Find where the given text appears and provide that cell's center as (x, y) coordinate. 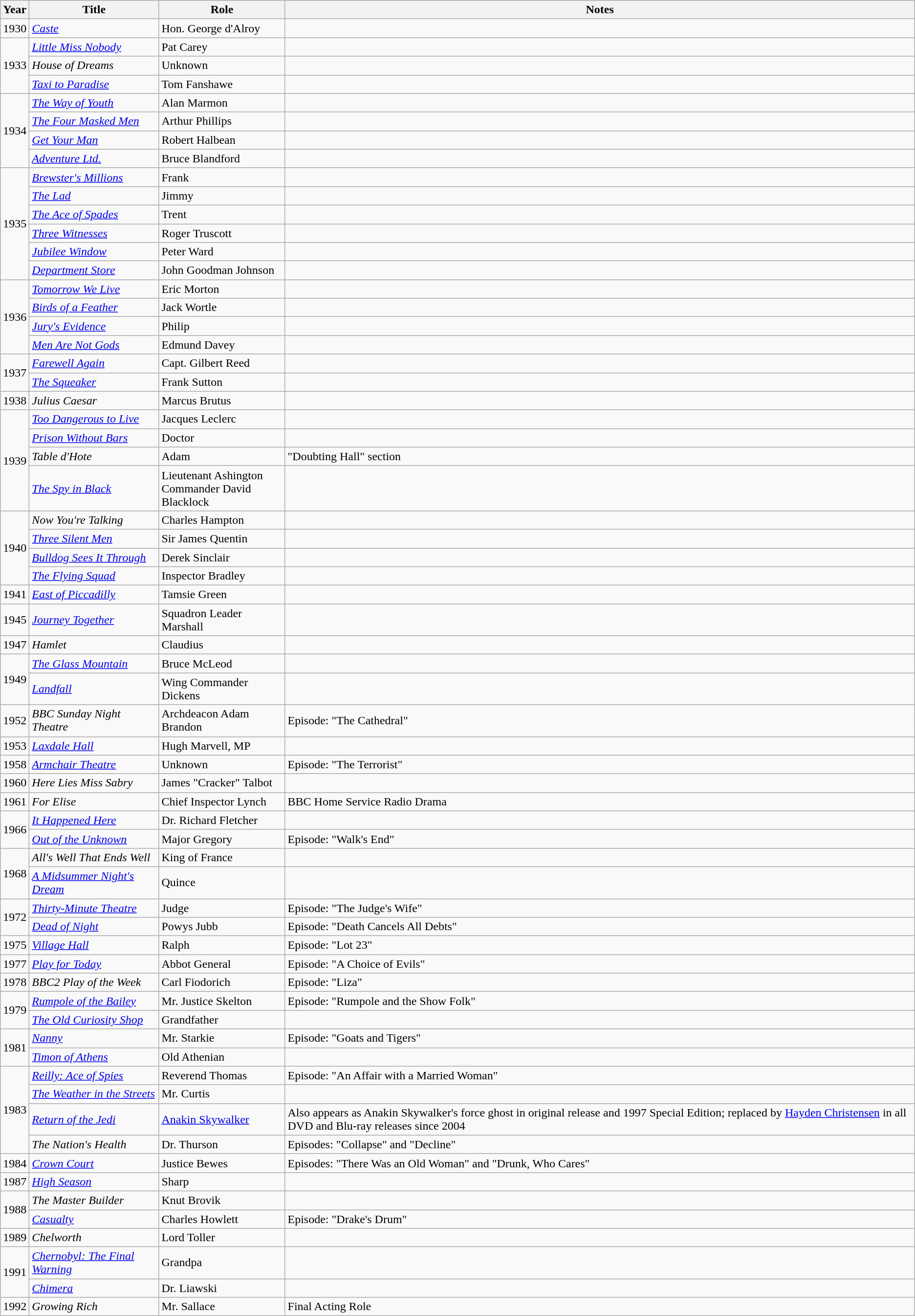
Eric Morton (222, 289)
Peter Ward (222, 252)
Knut Brovik (222, 1200)
The Weather in the Streets (94, 1094)
1949 (15, 680)
The Squeaker (94, 382)
Chelworth (94, 1238)
Anakin Skywalker (222, 1119)
High Season (94, 1182)
Marcus Brutus (222, 401)
Mr. Curtis (222, 1094)
The Lad (94, 196)
1977 (15, 964)
1938 (15, 401)
Inspector Bradley (222, 576)
Philip (222, 326)
1952 (15, 721)
1978 (15, 982)
For Elise (94, 802)
Episode: "Goats and Tigers" (600, 1038)
The Glass Mountain (94, 664)
Frank (222, 177)
Armchair Theatre (94, 764)
Village Hall (94, 945)
Roger Truscott (222, 233)
Hon. George d'Alroy (222, 28)
1937 (15, 373)
Episode: "Drake's Drum" (600, 1219)
King of France (222, 857)
Episodes: "There Was an Old Woman" and "Drunk, Who Cares" (600, 1163)
Bruce Blandford (222, 158)
Sharp (222, 1182)
Final Acting Role (600, 1307)
Title (94, 10)
Robert Halbean (222, 140)
Hamlet (94, 645)
1940 (15, 548)
Episode: "A Choice of Evils" (600, 964)
Wing Commander Dickens (222, 689)
Episodes: "Collapse" and "Decline" (600, 1144)
Chernobyl: The Final Warning (94, 1263)
1989 (15, 1238)
Mr. Starkie (222, 1038)
Journey Together (94, 620)
Jack Wortle (222, 308)
Reverend Thomas (222, 1075)
Three Silent Men (94, 538)
Role (222, 10)
1983 (15, 1110)
Timon of Athens (94, 1057)
East of Piccadilly (94, 595)
Taxi to Paradise (94, 84)
Notes (600, 10)
Here Lies Miss Sabry (94, 783)
Dr. Liawski (222, 1288)
1958 (15, 764)
Laxdale Hall (94, 746)
Brewster's Millions (94, 177)
Adventure Ltd. (94, 158)
Squadron Leader Marshall (222, 620)
Mr. Sallace (222, 1307)
Archdeacon Adam Brandon (222, 721)
Casualty (94, 1219)
1987 (15, 1182)
Justice Bewes (222, 1163)
Old Athenian (222, 1057)
Get Your Man (94, 140)
Claudius (222, 645)
1933 (15, 66)
Trent (222, 214)
Grandfather (222, 1020)
Episode: "Death Cancels All Debts" (600, 927)
The Spy in Black (94, 488)
1960 (15, 783)
1991 (15, 1272)
Episode: "The Judge's Wife" (600, 908)
Sir James Quentin (222, 538)
Rumpole of the Bailey (94, 1001)
The Nation's Health (94, 1144)
Hugh Marvell, MP (222, 746)
Jubilee Window (94, 252)
Episode: "Liza" (600, 982)
Pat Carey (222, 47)
1930 (15, 28)
The Four Masked Men (94, 121)
Ralph (222, 945)
John Goodman Johnson (222, 270)
Year (15, 10)
1939 (15, 460)
Doctor (222, 438)
1979 (15, 1010)
Table d'Hote (94, 456)
Alan Marmon (222, 103)
Episode: "Rumpole and the Show Folk" (600, 1001)
Carl Fiodorich (222, 982)
1981 (15, 1048)
1953 (15, 746)
1972 (15, 917)
Landfall (94, 689)
Frank Sutton (222, 382)
Out of the Unknown (94, 839)
A Midsummer Night's Dream (94, 882)
Episode: "Walk's End" (600, 839)
BBC2 Play of the Week (94, 982)
BBC Home Service Radio Drama (600, 802)
Lord Toller (222, 1238)
Bulldog Sees It Through (94, 557)
Bruce McLeod (222, 664)
Caste (94, 28)
1968 (15, 873)
The Way of Youth (94, 103)
Too Dangerous to Live (94, 419)
Lieutenant AshingtonCommander David Blacklock (222, 488)
Now You're Talking (94, 520)
Chief Inspector Lynch (222, 802)
Department Store (94, 270)
Episode: "An Affair with a Married Woman" (600, 1075)
Men Are Not Gods (94, 345)
1961 (15, 802)
Episode: "The Terrorist" (600, 764)
Jury's Evidence (94, 326)
Episode: "The Cathedral" (600, 721)
Little Miss Nobody (94, 47)
Julius Caesar (94, 401)
Prison Without Bars (94, 438)
Thirty-Minute Theatre (94, 908)
Judge (222, 908)
Powys Jubb (222, 927)
1984 (15, 1163)
Quince (222, 882)
The Master Builder (94, 1200)
1966 (15, 829)
Tamsie Green (222, 595)
James "Cracker" Talbot (222, 783)
Tom Fanshawe (222, 84)
Growing Rich (94, 1307)
1992 (15, 1307)
Chimera (94, 1288)
Capt. Gilbert Reed (222, 363)
Three Witnesses (94, 233)
Return of the Jedi (94, 1119)
1988 (15, 1209)
Episode: "Lot 23" (600, 945)
Tomorrow We Live (94, 289)
The Ace of Spades (94, 214)
1945 (15, 620)
1934 (15, 131)
Grandpa (222, 1263)
Farewell Again (94, 363)
Dr. Thurson (222, 1144)
Charles Howlett (222, 1219)
1935 (15, 223)
Play for Today (94, 964)
House of Dreams (94, 66)
All's Well That Ends Well (94, 857)
Nanny (94, 1038)
Dead of Night (94, 927)
1947 (15, 645)
Edmund Davey (222, 345)
Birds of a Feather (94, 308)
Reilly: Ace of Spies (94, 1075)
"Doubting Hall" section (600, 456)
Jimmy (222, 196)
Jacques Leclerc (222, 419)
Abbot General (222, 964)
It Happened Here (94, 820)
The Old Curiosity Shop (94, 1020)
Crown Court (94, 1163)
BBC Sunday Night Theatre (94, 721)
Arthur Phillips (222, 121)
1936 (15, 317)
Derek Sinclair (222, 557)
1941 (15, 595)
Adam (222, 456)
Charles Hampton (222, 520)
Dr. Richard Fletcher (222, 820)
1975 (15, 945)
Major Gregory (222, 839)
Mr. Justice Skelton (222, 1001)
The Flying Squad (94, 576)
